Locate the cell with the specified text and output its [x, y] center coordinate. 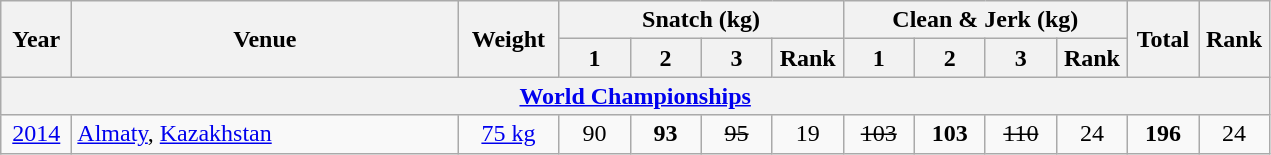
110 [1020, 134]
95 [736, 134]
19 [808, 134]
Weight [508, 39]
Year [36, 39]
90 [594, 134]
World Championships [636, 96]
75 kg [508, 134]
196 [1162, 134]
Clean & Jerk (kg) [985, 20]
Total [1162, 39]
2014 [36, 134]
Snatch (kg) [701, 20]
Almaty, Kazakhstan [265, 134]
Venue [265, 39]
93 [666, 134]
